Find where the given text appears and provide that cell's center as [x, y] coordinate. 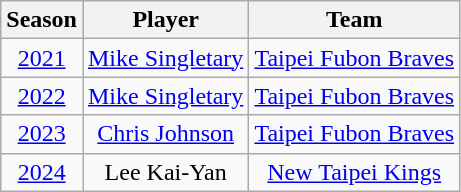
2024 [42, 172]
Season [42, 20]
2021 [42, 58]
New Taipei Kings [354, 172]
Player [165, 20]
Chris Johnson [165, 134]
Team [354, 20]
2023 [42, 134]
Lee Kai-Yan [165, 172]
2022 [42, 96]
